For the text-containing cell, return its midpoint in [X, Y] coordinate format. 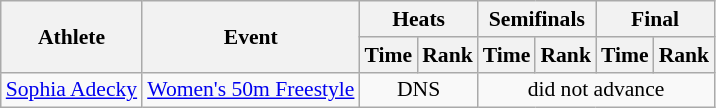
Event [250, 36]
Semifinals [537, 19]
DNS [418, 90]
Women's 50m Freestyle [250, 90]
Final [655, 19]
did not advance [596, 90]
Sophia Adecky [72, 90]
Athlete [72, 36]
Heats [418, 19]
